Determine the (X, Y) coordinate at the center of the cell enclosing the given text.  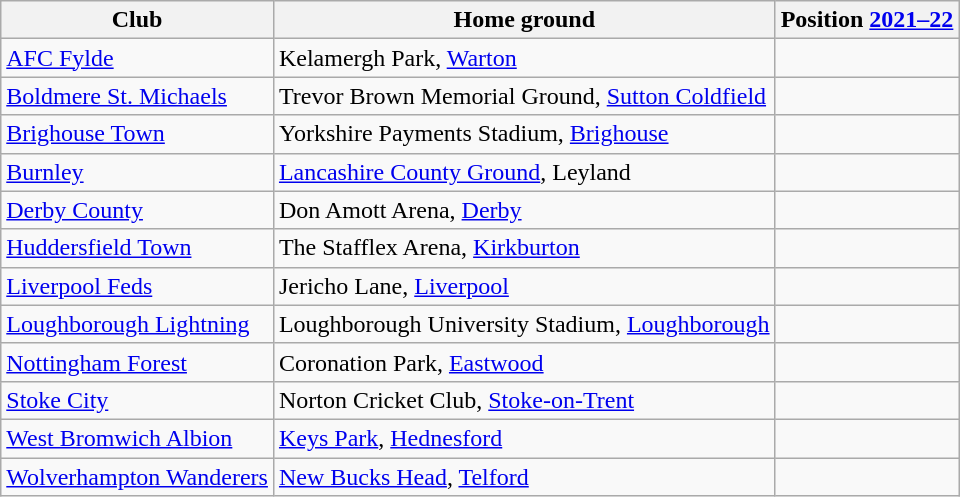
The Stafflex Arena, Kirkburton (524, 248)
Don Amott Arena, Derby (524, 210)
Brighouse Town (138, 134)
AFC Fylde (138, 58)
Home ground (524, 20)
Nottingham Forest (138, 362)
Boldmere St. Michaels (138, 96)
Derby County (138, 210)
West Bromwich Albion (138, 438)
Coronation Park, Eastwood (524, 362)
New Bucks Head, Telford (524, 477)
Huddersfield Town (138, 248)
Position 2021–22 (867, 20)
Loughborough Lightning (138, 324)
Stoke City (138, 400)
Liverpool Feds (138, 286)
Jericho Lane, Liverpool (524, 286)
Kelamergh Park, Warton (524, 58)
Wolverhampton Wanderers (138, 477)
Trevor Brown Memorial Ground, Sutton Coldfield (524, 96)
Yorkshire Payments Stadium, Brighouse (524, 134)
Club (138, 20)
Keys Park, Hednesford (524, 438)
Loughborough University Stadium, Loughborough (524, 324)
Lancashire County Ground, Leyland (524, 172)
Burnley (138, 172)
Norton Cricket Club, Stoke-on-Trent (524, 400)
